Scan for the cell matching the given text and deliver its (x, y) coordinate at center. 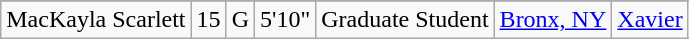
MacKayla Scarlett (96, 20)
Graduate Student (405, 20)
Bronx, NY (553, 20)
15 (208, 20)
G (240, 20)
Xavier (650, 20)
5'10" (286, 20)
